Output the [X, Y] coordinate of the center of the cell containing the given text.  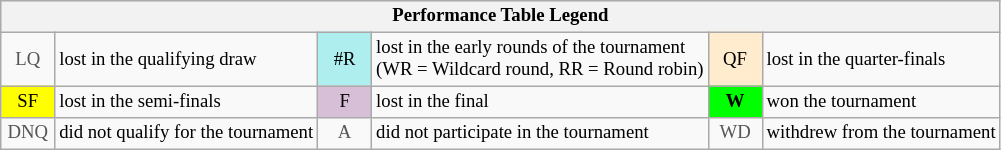
lost in the early rounds of the tournament(WR = Wildcard round, RR = Round robin) [540, 60]
QF [735, 60]
did not participate in the tournament [540, 134]
#R [345, 60]
A [345, 134]
WD [735, 134]
SF [28, 102]
won the tournament [881, 102]
lost in the quarter-finals [881, 60]
lost in the qualifying draw [186, 60]
W [735, 102]
withdrew from the tournament [881, 134]
F [345, 102]
did not qualify for the tournament [186, 134]
LQ [28, 60]
lost in the final [540, 102]
DNQ [28, 134]
Performance Table Legend [500, 16]
lost in the semi-finals [186, 102]
